Locate the cell with the specified text and output its [X, Y] center coordinate. 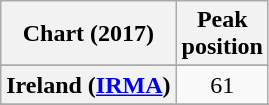
Chart (2017) [88, 34]
Ireland (IRMA) [88, 85]
Peakposition [222, 34]
61 [222, 85]
